Output the (X, Y) coordinate of the center of the cell containing the given text.  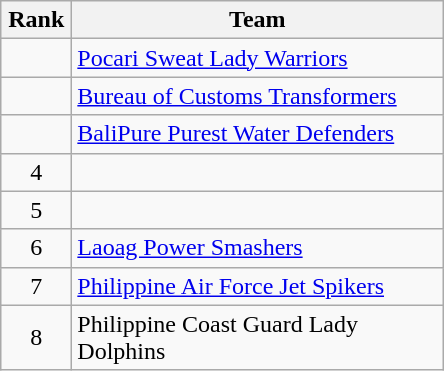
5 (36, 210)
Rank (36, 20)
Team (258, 20)
Pocari Sweat Lady Warriors (258, 58)
Philippine Air Force Jet Spikers (258, 286)
4 (36, 172)
BaliPure Purest Water Defenders (258, 134)
7 (36, 286)
Laoag Power Smashers (258, 248)
Bureau of Customs Transformers (258, 96)
6 (36, 248)
8 (36, 338)
Philippine Coast Guard Lady Dolphins (258, 338)
